Identify which cell holds the provided text, then report its [X, Y] central coordinate. 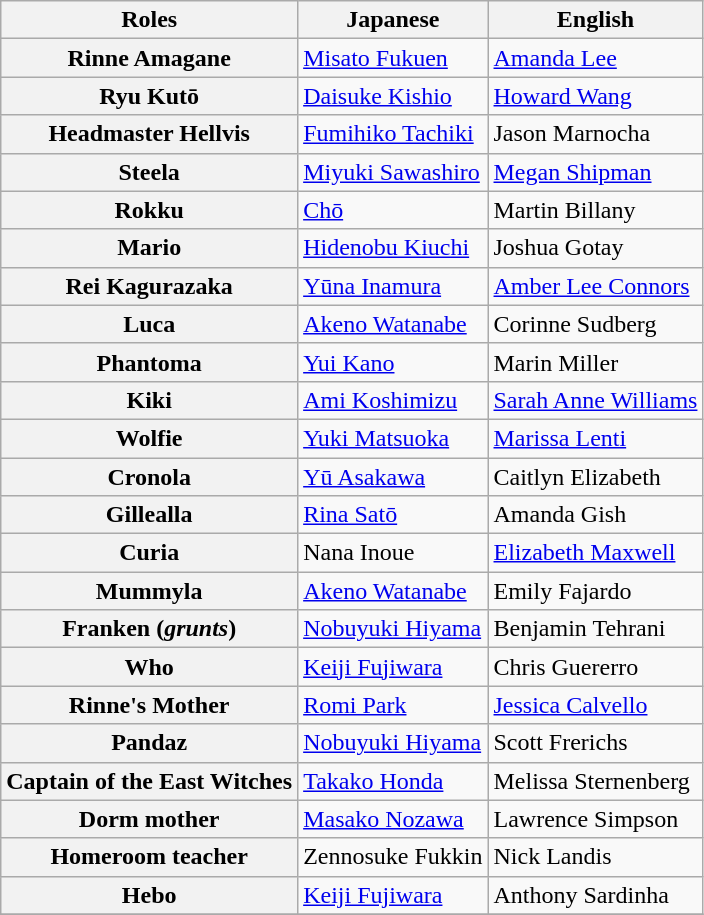
Gillealla [150, 515]
Elizabeth Maxwell [596, 553]
Curia [150, 553]
Megan Shipman [596, 172]
Miyuki Sawashiro [393, 172]
Takako Honda [393, 781]
Dorm mother [150, 819]
Wolfie [150, 438]
Homeroom teacher [150, 857]
Rokku [150, 210]
Marin Miller [596, 362]
Japanese [393, 20]
Amber Lee Connors [596, 286]
Zennosuke Fukkin [393, 857]
Kiki [150, 400]
Yūna Inamura [393, 286]
Mario [150, 248]
Phantoma [150, 362]
Martin Billany [596, 210]
Romi Park [393, 705]
Yū Asakawa [393, 477]
Fumihiko Tachiki [393, 134]
Pandaz [150, 743]
Rina Satō [393, 515]
Hidenobu Kiuchi [393, 248]
Franken (grunts) [150, 629]
Chō [393, 210]
Jessica Calvello [596, 705]
Caitlyn Elizabeth [596, 477]
Emily Fajardo [596, 591]
Lawrence Simpson [596, 819]
Yuki Matsuoka [393, 438]
Anthony Sardinha [596, 895]
Rei Kagurazaka [150, 286]
Melissa Sternenberg [596, 781]
Luca [150, 324]
Masako Nozawa [393, 819]
Amanda Gish [596, 515]
Benjamin Tehrani [596, 629]
Scott Frerichs [596, 743]
English [596, 20]
Ryu Kutō [150, 96]
Mummyla [150, 591]
Daisuke Kishio [393, 96]
Rinne Amagane [150, 58]
Nick Landis [596, 857]
Roles [150, 20]
Howard Wang [596, 96]
Misato Fukuen [393, 58]
Cronola [150, 477]
Corinne Sudberg [596, 324]
Nana Inoue [393, 553]
Headmaster Hellvis [150, 134]
Yui Kano [393, 362]
Sarah Anne Williams [596, 400]
Jason Marnocha [596, 134]
Who [150, 667]
Ami Koshimizu [393, 400]
Captain of the East Witches [150, 781]
Chris Guererro [596, 667]
Amanda Lee [596, 58]
Rinne's Mother [150, 705]
Hebo [150, 895]
Steela [150, 172]
Marissa Lenti [596, 438]
Joshua Gotay [596, 248]
